Extract the [X, Y] coordinate from the center of the cell holding the provided text.  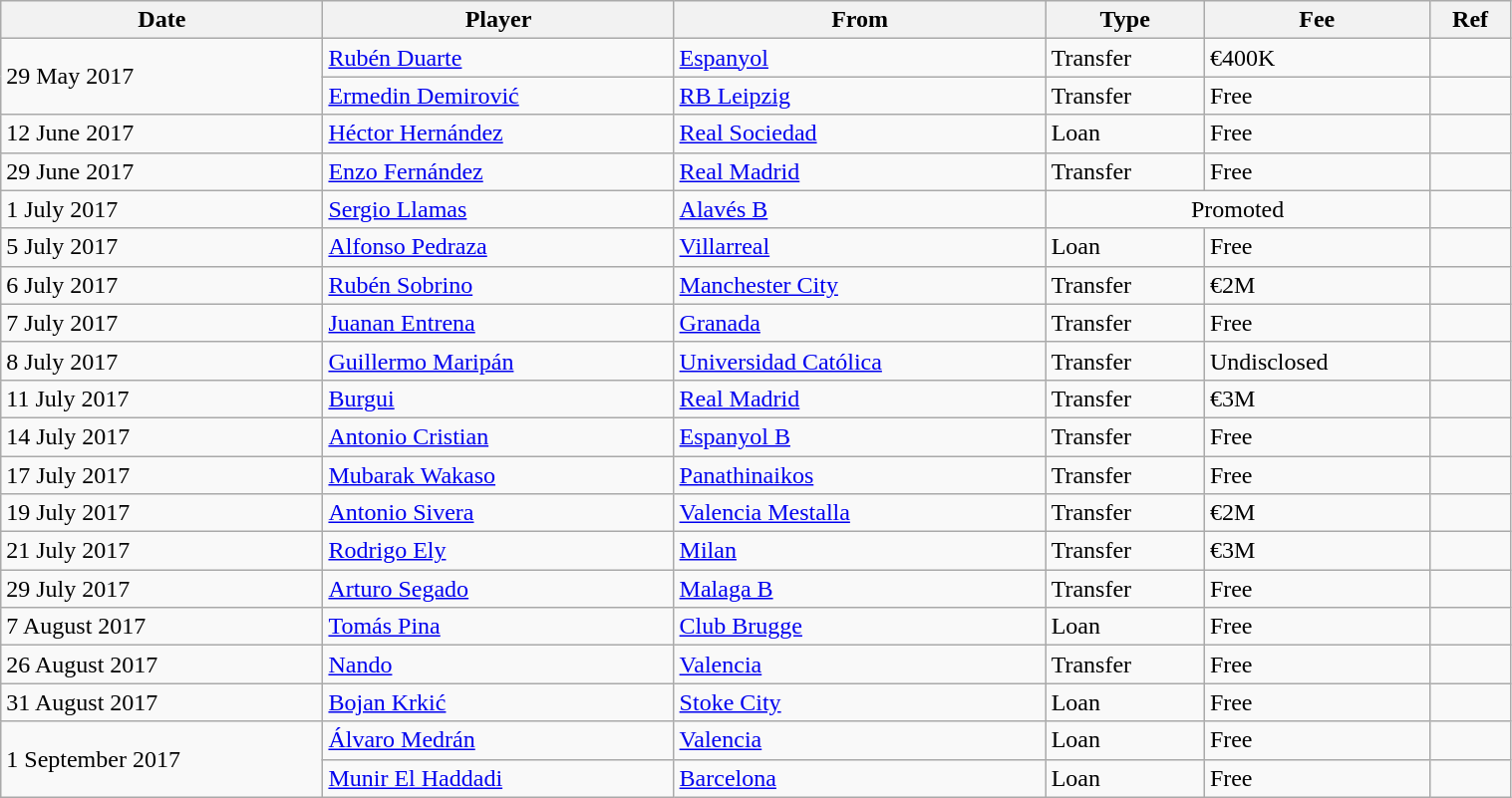
17 July 2017 [161, 475]
7 August 2017 [161, 627]
From [859, 20]
Enzo Fernández [498, 171]
31 August 2017 [161, 702]
6 July 2017 [161, 285]
Valencia Mestalla [859, 513]
Villarreal [859, 247]
Panathinaikos [859, 475]
Stoke City [859, 702]
29 July 2017 [161, 589]
Espanyol B [859, 436]
Universidad Católica [859, 361]
14 July 2017 [161, 436]
1 July 2017 [161, 209]
Sergio Llamas [498, 209]
Mubarak Wakaso [498, 475]
Tomás Pina [498, 627]
Burgui [498, 399]
21 July 2017 [161, 551]
Ref [1470, 20]
Munir El Haddadi [498, 778]
Rubén Sobrino [498, 285]
Type [1124, 20]
Date [161, 20]
5 July 2017 [161, 247]
Malaga B [859, 589]
Juanan Entrena [498, 323]
Alfonso Pedraza [498, 247]
Player [498, 20]
Espanyol [859, 58]
Club Brugge [859, 627]
Granada [859, 323]
29 June 2017 [161, 171]
Nando [498, 665]
RB Leipzig [859, 96]
19 July 2017 [161, 513]
Bojan Krkić [498, 702]
7 July 2017 [161, 323]
Undisclosed [1317, 361]
26 August 2017 [161, 665]
Rodrigo Ely [498, 551]
Antonio Cristian [498, 436]
1 September 2017 [161, 759]
29 May 2017 [161, 77]
Guillermo Maripán [498, 361]
Antonio Sivera [498, 513]
Rubén Duarte [498, 58]
Alavés B [859, 209]
8 July 2017 [161, 361]
Manchester City [859, 285]
Milan [859, 551]
€400K [1317, 58]
Fee [1317, 20]
Real Sociedad [859, 133]
Barcelona [859, 778]
12 June 2017 [161, 133]
Arturo Segado [498, 589]
Álvaro Medrán [498, 740]
Héctor Hernández [498, 133]
Promoted [1238, 209]
Ermedin Demirović [498, 96]
11 July 2017 [161, 399]
